Output the [x, y] coordinate of the center of the cell containing the given text.  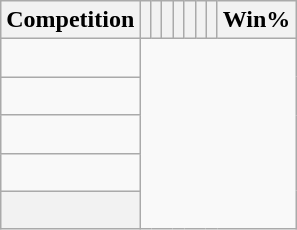
Win% [256, 20]
Competition [70, 20]
